Pinpoint the cell where the given text exists, returning its (x, y) midpoint coordinate. 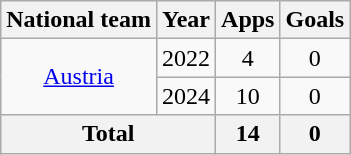
2022 (186, 58)
4 (248, 58)
National team (79, 20)
10 (248, 96)
Austria (79, 77)
Total (108, 134)
14 (248, 134)
Apps (248, 20)
Goals (315, 20)
Year (186, 20)
2024 (186, 96)
